From the cell containing the given text, extract its center point as (x, y) coordinate. 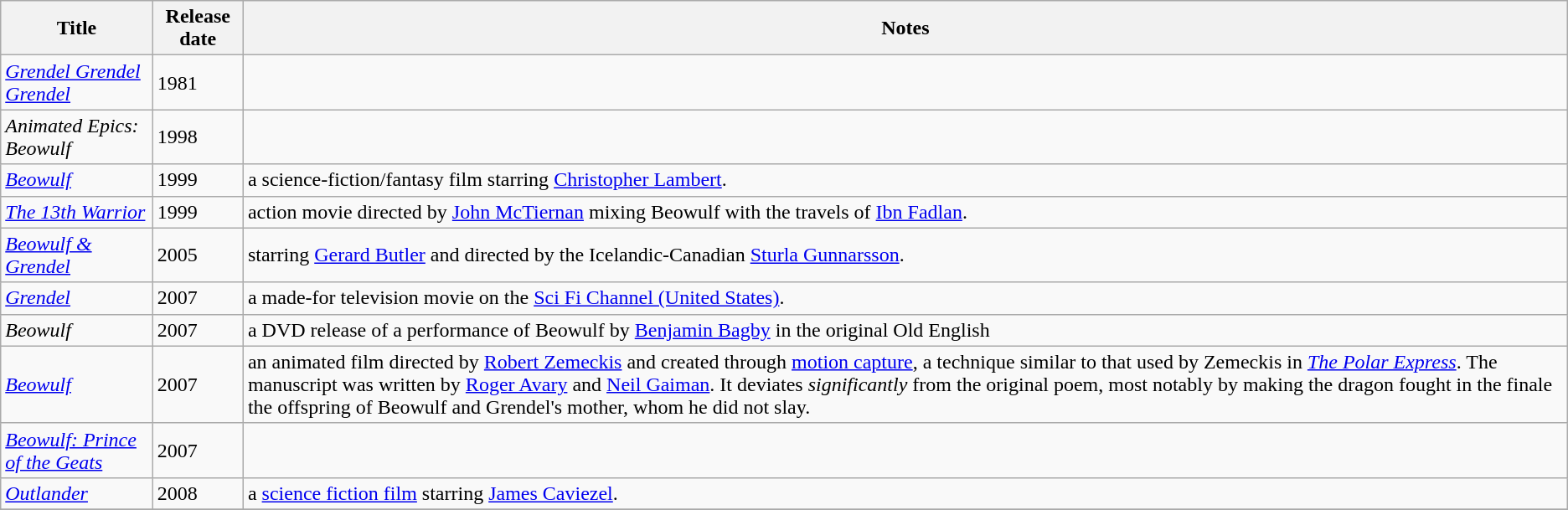
starring Gerard Butler and directed by the Icelandic-Canadian Sturla Gunnarsson. (905, 255)
Release date (198, 28)
Title (77, 28)
Grendel Grendel Grendel (77, 82)
1981 (198, 82)
Outlander (77, 493)
Grendel (77, 298)
a science fiction film starring James Caviezel. (905, 493)
action movie directed by John McTiernan mixing Beowulf with the travels of Ibn Fadlan. (905, 212)
2005 (198, 255)
Beowulf & Grendel (77, 255)
a made-for television movie on the Sci Fi Channel (United States). (905, 298)
a DVD release of a performance of Beowulf by Benjamin Bagby in the original Old English (905, 330)
1998 (198, 137)
The 13th Warrior (77, 212)
2008 (198, 493)
a science-fiction/fantasy film starring Christopher Lambert. (905, 180)
Beowulf: Prince of the Geats (77, 451)
Animated Epics: Beowulf (77, 137)
Notes (905, 28)
